Find where the given text appears and provide that cell's center as [X, Y] coordinate. 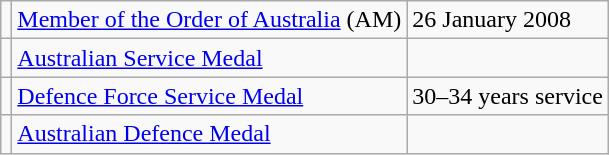
30–34 years service [508, 96]
Australian Service Medal [210, 58]
Member of the Order of Australia (AM) [210, 20]
26 January 2008 [508, 20]
Defence Force Service Medal [210, 96]
Australian Defence Medal [210, 134]
